Return the (x, y) coordinate for the center point of the cell that contains the specified text.  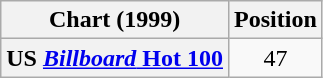
US Billboard Hot 100 (115, 58)
Chart (1999) (115, 20)
47 (276, 58)
Position (276, 20)
